From the cell containing the given text, extract its center point as [x, y] coordinate. 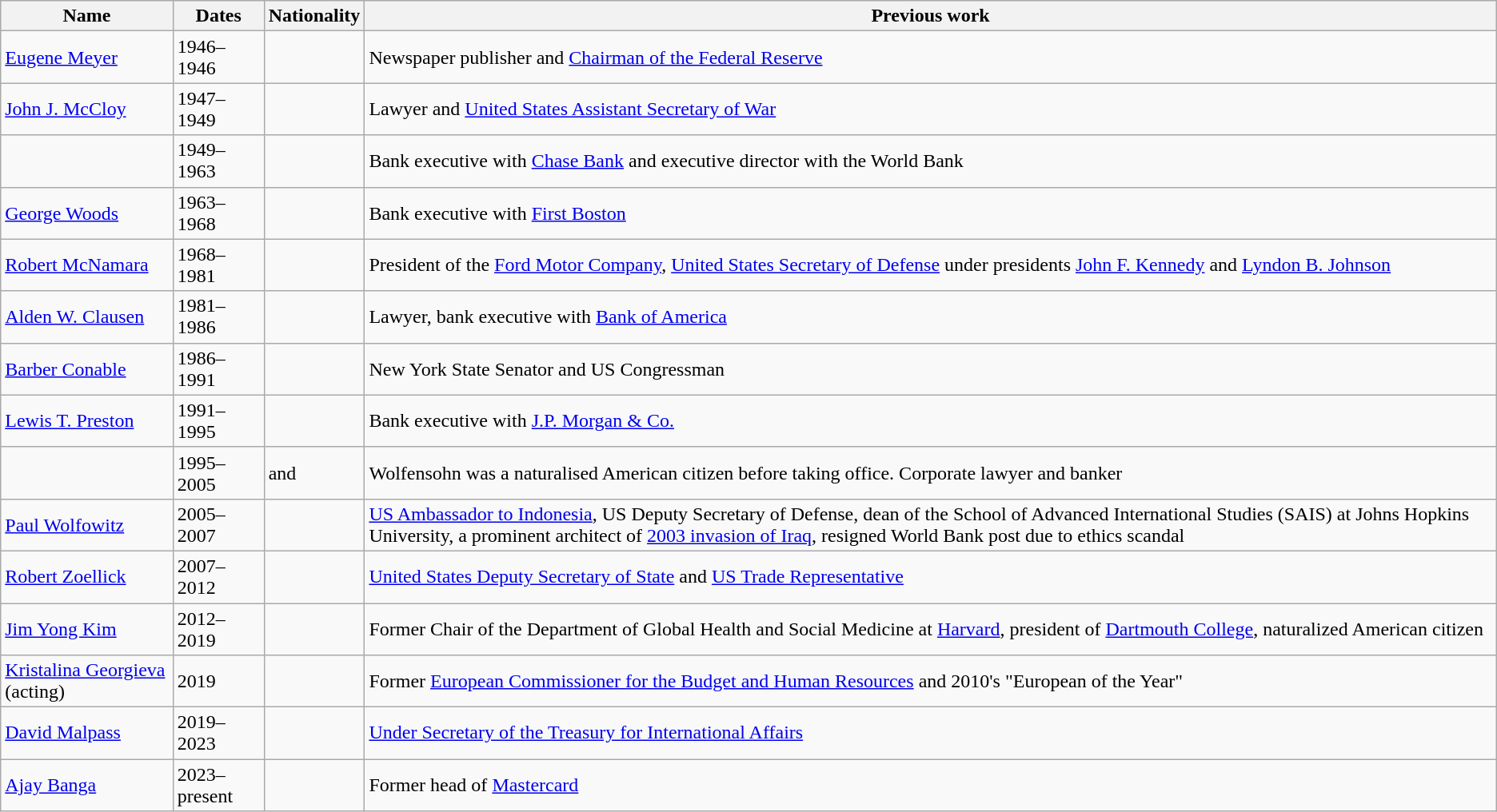
2023–present [218, 785]
Nationality [314, 16]
Bank executive with Chase Bank and executive director with the World Bank [931, 161]
Wolfensohn was a naturalised American citizen before taking office. Corporate lawyer and banker [931, 473]
John J. McCloy [87, 109]
Ajay Banga [87, 785]
2005–2007 [218, 524]
Jim Yong Kim [87, 628]
1995–2005 [218, 473]
Alden W. Clausen [87, 316]
President of the Ford Motor Company, United States Secretary of Defense under presidents John F. Kennedy and Lyndon B. Johnson [931, 265]
Bank executive with First Boston [931, 213]
Robert Zoellick [87, 577]
1949–1963 [218, 161]
1963–1968 [218, 213]
1968–1981 [218, 265]
1991–1995 [218, 420]
United States Deputy Secretary of State and US Trade Representative [931, 577]
1986–1991 [218, 369]
Kristalina Georgieva (acting) [87, 681]
Bank executive with J.P. Morgan & Co. [931, 420]
George Woods [87, 213]
2019 [218, 681]
Paul Wolfowitz [87, 524]
1947–1949 [218, 109]
David Malpass [87, 734]
1946–1946 [218, 58]
2007–2012 [218, 577]
Lawyer and United States Assistant Secretary of War [931, 109]
2012–2019 [218, 628]
Eugene Meyer [87, 58]
Former European Commissioner for the Budget and Human Resources and 2010's "European of the Year" [931, 681]
Lewis T. Preston [87, 420]
New York State Senator and US Congressman [931, 369]
Newspaper publisher and Chairman of the Federal Reserve [931, 58]
1981–1986 [218, 316]
Previous work [931, 16]
Under Secretary of the Treasury for International Affairs [931, 734]
Barber Conable [87, 369]
Former head of Mastercard [931, 785]
2019–2023 [218, 734]
Name [87, 16]
Former Chair of the Department of Global Health and Social Medicine at Harvard, president of Dartmouth College, naturalized American citizen [931, 628]
Lawyer, bank executive with Bank of America [931, 316]
Robert McNamara [87, 265]
Dates [218, 16]
and [314, 473]
